For the text-containing cell, return its midpoint in (X, Y) coordinate format. 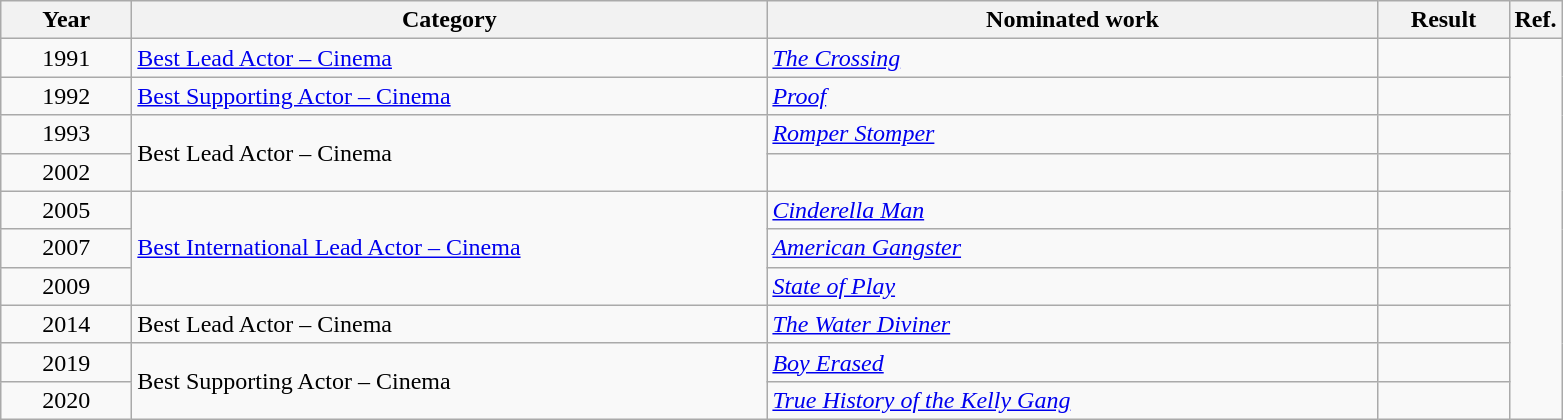
Cinderella Man (1072, 210)
Nominated work (1072, 20)
2005 (66, 210)
1991 (66, 58)
Ref. (1536, 20)
Best International Lead Actor – Cinema (450, 248)
Romper Stomper (1072, 134)
True History of the Kelly Gang (1072, 400)
2019 (66, 362)
Result (1444, 20)
Proof (1072, 96)
American Gangster (1072, 248)
2020 (66, 400)
Category (450, 20)
1992 (66, 96)
Year (66, 20)
The Crossing (1072, 58)
State of Play (1072, 286)
Boy Erased (1072, 362)
2009 (66, 286)
The Water Diviner (1072, 324)
2014 (66, 324)
1993 (66, 134)
2007 (66, 248)
2002 (66, 172)
